Search for the cell housing the specified text and yield its (X, Y) center coordinate. 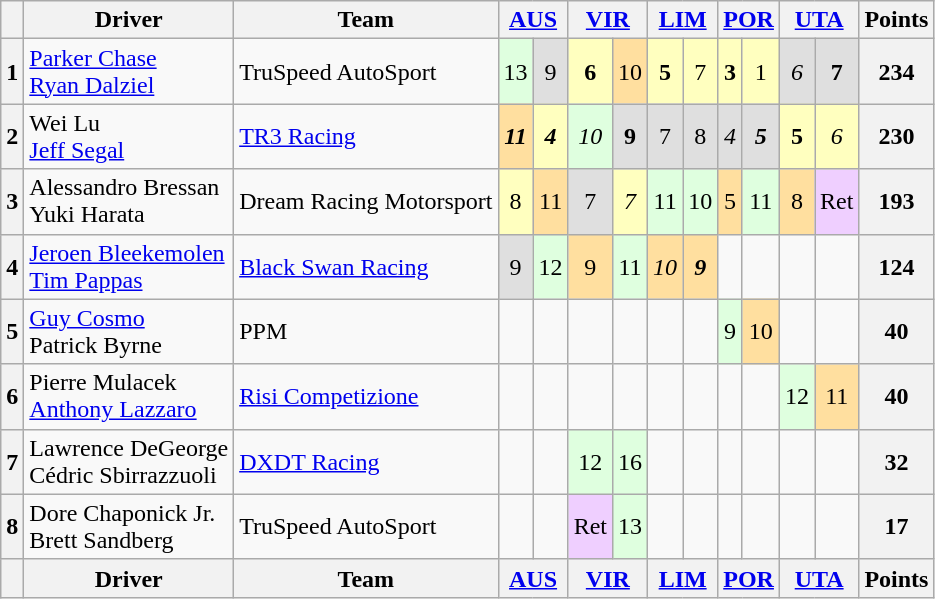
Guy Cosmo Patrick Byrne (129, 332)
DXDT Racing (366, 462)
32 (896, 462)
193 (896, 202)
230 (896, 136)
Dore Chaponick Jr. Brett Sandberg (129, 526)
Black Swan Racing (366, 266)
16 (630, 462)
Risi Competizione (366, 396)
Parker Chase Ryan Dalziel (129, 72)
Lawrence DeGeorge Cédric Sbirrazzuoli (129, 462)
PPM (366, 332)
Wei Lu Jeff Segal (129, 136)
Alessandro Bressan Yuki Harata (129, 202)
2 (12, 136)
Pierre Mulacek Anthony Lazzaro (129, 396)
17 (896, 526)
Jeroen Bleekemolen Tim Pappas (129, 266)
124 (896, 266)
Dream Racing Motorsport (366, 202)
TR3 Racing (366, 136)
234 (896, 72)
